Pinpoint the cell where the given text exists, returning its [x, y] midpoint coordinate. 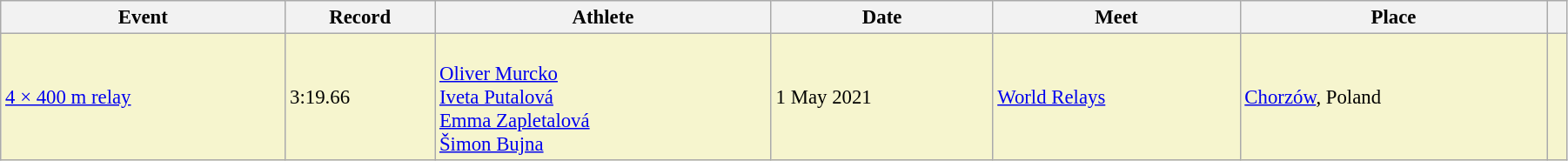
3:19.66 [360, 97]
Record [360, 17]
Chorzów, Poland [1394, 97]
1 May 2021 [882, 97]
Oliver MurckoIveta PutalováEmma ZapletalováŠimon Bujna [604, 97]
Date [882, 17]
World Relays [1116, 97]
Athlete [604, 17]
Meet [1116, 17]
Place [1394, 17]
4 × 400 m relay [143, 97]
Event [143, 17]
